Detect which cell encompasses the target text, then output its (X, Y) center coordinate. 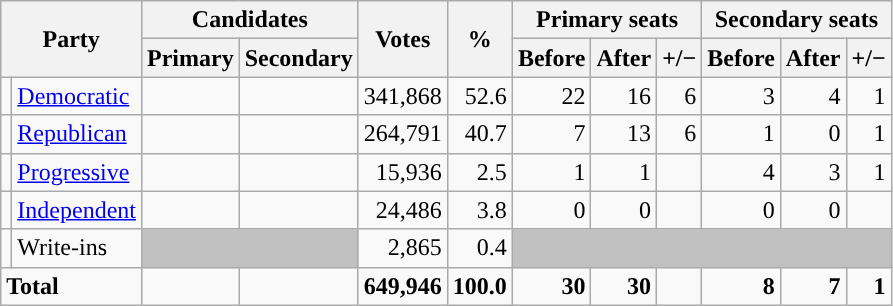
Republican (77, 134)
8 (742, 286)
% (480, 39)
24,486 (402, 210)
Democratic (77, 96)
52.6 (480, 96)
16 (624, 96)
40.7 (480, 134)
264,791 (402, 134)
Progressive (77, 172)
Secondary seats (796, 20)
Secondary (298, 58)
Total (72, 286)
Primary (190, 58)
3.8 (480, 210)
22 (552, 96)
Party (72, 39)
2.5 (480, 172)
Votes (402, 39)
0.4 (480, 248)
Candidates (250, 20)
13 (624, 134)
100.0 (480, 286)
2,865 (402, 248)
649,946 (402, 286)
Independent (77, 210)
341,868 (402, 96)
15,936 (402, 172)
Write-ins (77, 248)
Primary seats (606, 20)
